Determine the (X, Y) coordinate at the center of the cell enclosing the given text.  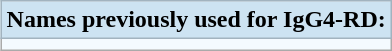
Names previously used for IgG4-RD: (196, 20)
